From the cell containing the given text, extract its center point as (X, Y) coordinate. 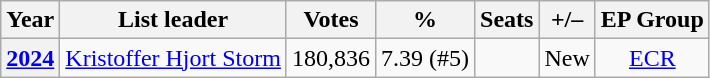
Kristoffer Hjort Storm (174, 58)
EP Group (652, 20)
List leader (174, 20)
New (567, 58)
180,836 (330, 58)
+/– (567, 20)
2024 (30, 58)
Year (30, 20)
ECR (652, 58)
Seats (507, 20)
7.39 (#5) (424, 58)
Votes (330, 20)
% (424, 20)
